Output the [x, y] coordinate of the center of the cell containing the given text.  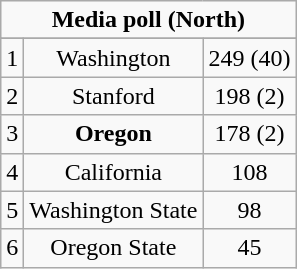
Media poll (North) [148, 20]
1 [12, 58]
45 [250, 248]
Oregon [114, 134]
108 [250, 172]
198 (2) [250, 96]
Washington [114, 58]
3 [12, 134]
Oregon State [114, 248]
6 [12, 248]
178 (2) [250, 134]
249 (40) [250, 58]
California [114, 172]
Stanford [114, 96]
2 [12, 96]
98 [250, 210]
4 [12, 172]
Washington State [114, 210]
5 [12, 210]
